Return (X, Y) of the center of cell containing provided text 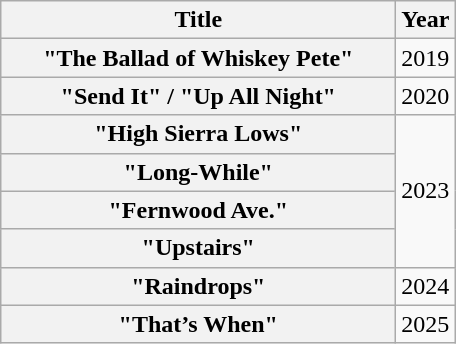
Title (198, 20)
2024 (426, 286)
2023 (426, 191)
"That’s When" (198, 324)
"The Ballad of Whiskey Pete" (198, 58)
"High Sierra Lows" (198, 134)
"Fernwood Ave." (198, 210)
2019 (426, 58)
"Upstairs" (198, 248)
"Long-While" (198, 172)
Year (426, 20)
2020 (426, 96)
2025 (426, 324)
"Send It" / "Up All Night" (198, 96)
"Raindrops" (198, 286)
